Return [x, y] of the center of cell containing provided text 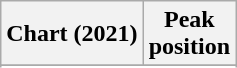
Peakposition [189, 34]
Chart (2021) [72, 34]
